Output the [X, Y] coordinate of the center of the cell containing the given text.  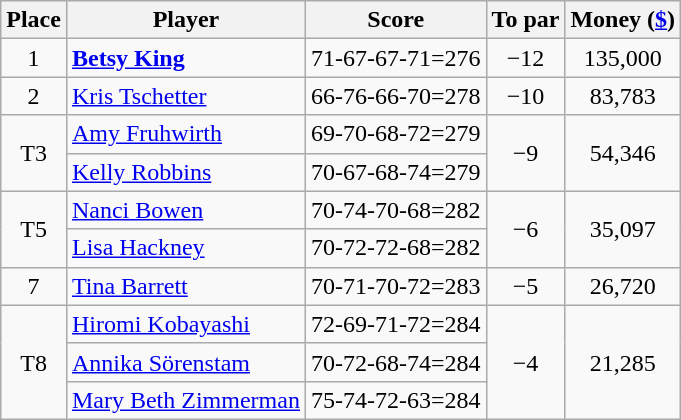
70-74-70-68=282 [396, 210]
35,097 [623, 229]
−5 [526, 286]
26,720 [623, 286]
66-76-66-70=278 [396, 96]
1 [34, 58]
70-72-68-74=284 [396, 362]
Money ($) [623, 20]
T3 [34, 153]
Hiromi Kobayashi [186, 324]
−12 [526, 58]
Place [34, 20]
72-69-71-72=284 [396, 324]
Nanci Bowen [186, 210]
−9 [526, 153]
To par [526, 20]
Tina Barrett [186, 286]
Player [186, 20]
−4 [526, 362]
69-70-68-72=279 [396, 134]
71-67-67-71=276 [396, 58]
Lisa Hackney [186, 248]
Mary Beth Zimmerman [186, 400]
2 [34, 96]
−10 [526, 96]
Amy Fruhwirth [186, 134]
75-74-72-63=284 [396, 400]
70-71-70-72=283 [396, 286]
Score [396, 20]
7 [34, 286]
T8 [34, 362]
135,000 [623, 58]
T5 [34, 229]
−6 [526, 229]
Kris Tschetter [186, 96]
21,285 [623, 362]
70-72-72-68=282 [396, 248]
Annika Sörenstam [186, 362]
70-67-68-74=279 [396, 172]
Kelly Robbins [186, 172]
Betsy King [186, 58]
83,783 [623, 96]
54,346 [623, 153]
